Identify which cell holds the provided text, then report its [X, Y] central coordinate. 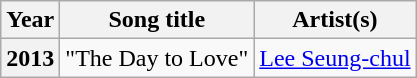
"The Day to Love" [157, 58]
Lee Seung-chul [335, 58]
Year [30, 20]
2013 [30, 58]
Artist(s) [335, 20]
Song title [157, 20]
